Return (X, Y) of the center of cell containing provided text 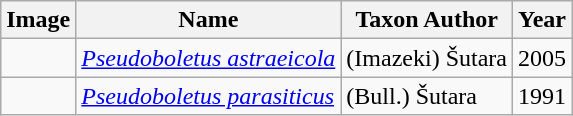
1991 (542, 96)
Taxon Author (427, 20)
(Imazeki) Šutara (427, 58)
Name (208, 20)
Pseudoboletus parasiticus (208, 96)
2005 (542, 58)
Pseudoboletus astraeicola (208, 58)
(Bull.) Šutara (427, 96)
Year (542, 20)
Image (38, 20)
